Pinpoint the cell where the given text exists, returning its (x, y) midpoint coordinate. 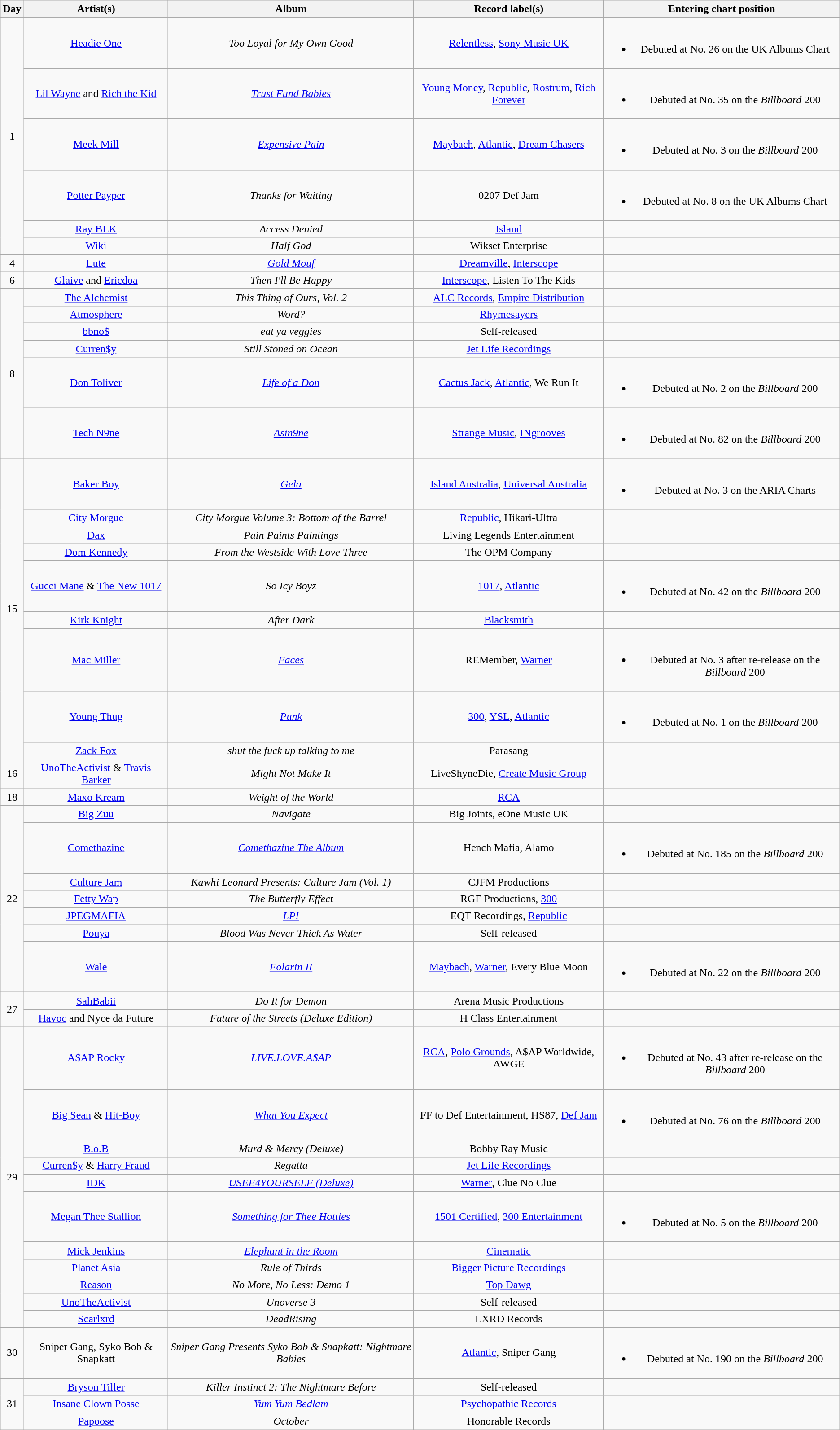
Young Money, Republic, Rostrum, Rich Forever (509, 93)
Debuted at No. 1 on the Billboard 200 (722, 716)
Album (291, 9)
Headie One (96, 43)
So Icy Boyz (291, 586)
LP! (291, 916)
Republic, Hikari-Ultra (509, 518)
RGF Productions, 300 (509, 899)
ALC Records, Empire Distribution (509, 297)
Wale (96, 967)
Cactus Jack, Atlantic, We Run It (509, 382)
Maxo Kream (96, 797)
Gela (291, 484)
Entering chart position (722, 9)
Mac Miller (96, 660)
Meek Mill (96, 145)
UnoTheActivist (96, 1302)
Strange Music, INgrooves (509, 434)
Warner, Clue No Clue (509, 1183)
Rhymesayers (509, 314)
Still Stoned on Ocean (291, 349)
15 (12, 609)
EQT Recordings, Republic (509, 916)
Parasang (509, 750)
Thanks for Waiting (291, 195)
Yum Yum Bedlam (291, 1404)
Artist(s) (96, 9)
Punk (291, 716)
City Morgue Volume 3: Bottom of the Barrel (291, 518)
Blood Was Never Thick As Water (291, 933)
Bigger Picture Recordings (509, 1268)
18 (12, 797)
Folarin II (291, 967)
LXRD Records (509, 1319)
Reason (96, 1285)
Debuted at No. 82 on the Billboard 200 (722, 434)
Curren$y (96, 349)
Debuted at No. 43 after re-release on the Billboard 200 (722, 1058)
Gucci Mane & The New 1017 (96, 586)
What You Expect (291, 1115)
Debuted at No. 185 on the Billboard 200 (722, 847)
16 (12, 774)
Weight of the World (291, 797)
Then I'll Be Happy (291, 280)
Island (509, 229)
Faces (291, 660)
Planet Asia (96, 1268)
Maybach, Warner, Every Blue Moon (509, 967)
A$AP Rocky (96, 1058)
Elephant in the Room (291, 1250)
Dom Kennedy (96, 552)
JPEGMAFIA (96, 916)
Dax (96, 535)
Scarlxrd (96, 1319)
REMember, Warner (509, 660)
Bryson Tiller (96, 1387)
300, YSL, Atlantic (509, 716)
Island Australia, Universal Australia (509, 484)
Baker Boy (96, 484)
DeadRising (291, 1319)
Access Denied (291, 229)
Life of a Don (291, 382)
Comethazine The Album (291, 847)
Word? (291, 314)
bbno$ (96, 331)
Debuted at No. 22 on the Billboard 200 (722, 967)
Ray BLK (96, 229)
Trust Fund Babies (291, 93)
Insane Clown Posse (96, 1404)
Atlantic, Sniper Gang (509, 1353)
LIVE.LOVE.A$AP (291, 1058)
Wiki (96, 246)
FF to Def Entertainment, HS87, Def Jam (509, 1115)
UnoTheActivist & Travis Barker (96, 774)
Navigate (291, 814)
CJFM Productions (509, 882)
Comethazine (96, 847)
31 (12, 1404)
Debuted at No. 3 on the ARIA Charts (722, 484)
Potter Payper (96, 195)
The OPM Company (509, 552)
Kawhi Leonard Presents: Culture Jam (Vol. 1) (291, 882)
6 (12, 280)
Hench Mafia, Alamo (509, 847)
Papoose (96, 1421)
8 (12, 373)
shut the fuck up talking to me (291, 750)
Curren$y & Harry Fraud (96, 1166)
Top Dawg (509, 1285)
Pouya (96, 933)
Might Not Make It (291, 774)
Living Legends Entertainment (509, 535)
USEE4YOURSELF (Deluxe) (291, 1183)
Unoverse 3 (291, 1302)
Debuted at No. 3 after re-release on the Billboard 200 (722, 660)
Lil Wayne and Rich the Kid (96, 93)
H Class Entertainment (509, 1018)
Wikset Enterprise (509, 246)
Something for Thee Hotties (291, 1216)
This Thing of Ours, Vol. 2 (291, 297)
Sniper Gang, Syko Bob & Snapkatt (96, 1353)
1501 Certified, 300 Entertainment (509, 1216)
B.o.B (96, 1149)
4 (12, 263)
Don Toliver (96, 382)
Debuted at No. 26 on the UK Albums Chart (722, 43)
30 (12, 1353)
Debuted at No. 2 on the Billboard 200 (722, 382)
RCA, Polo Grounds, A$AP Worldwide, AWGE (509, 1058)
1017, Atlantic (509, 586)
Debuted at No. 76 on the Billboard 200 (722, 1115)
From the Westside With Love Three (291, 552)
City Morgue (96, 518)
Zack Fox (96, 750)
Mick Jenkins (96, 1250)
Big Zuu (96, 814)
Honorable Records (509, 1421)
Interscope, Listen To The Kids (509, 280)
RCA (509, 797)
Rule of Thirds (291, 1268)
Havoc and Nyce da Future (96, 1018)
Too Loyal for My Own Good (291, 43)
1 (12, 136)
Regatta (291, 1166)
29 (12, 1177)
27 (12, 1009)
eat ya veggies (291, 331)
SahBabii (96, 1001)
The Alchemist (96, 297)
Pain Paints Paintings (291, 535)
Debuted at No. 3 on the Billboard 200 (722, 145)
Debuted at No. 35 on the Billboard 200 (722, 93)
Expensive Pain (291, 145)
Debuted at No. 190 on the Billboard 200 (722, 1353)
Arena Music Productions (509, 1001)
Do It for Demon (291, 1001)
Culture Jam (96, 882)
No More, No Less: Demo 1 (291, 1285)
October (291, 1421)
IDK (96, 1183)
Lute (96, 263)
Debuted at No. 8 on the UK Albums Chart (722, 195)
0207 Def Jam (509, 195)
Fetty Wap (96, 899)
After Dark (291, 620)
Murd & Mercy (Deluxe) (291, 1149)
Big Sean & Hit-Boy (96, 1115)
Maybach, Atlantic, Dream Chasers (509, 145)
22 (12, 899)
Half God (291, 246)
Blacksmith (509, 620)
Record label(s) (509, 9)
Megan Thee Stallion (96, 1216)
Kirk Knight (96, 620)
Psychopathic Records (509, 1404)
Atmosphere (96, 314)
Sniper Gang Presents Syko Bob & Snapkatt: Nightmare Babies (291, 1353)
LiveShyneDie, Create Music Group (509, 774)
The Butterfly Effect (291, 899)
Day (12, 9)
Young Thug (96, 716)
Bobby Ray Music (509, 1149)
Glaive and Ericdoa (96, 280)
Relentless, Sony Music UK (509, 43)
Asin9ne (291, 434)
Debuted at No. 42 on the Billboard 200 (722, 586)
Cinematic (509, 1250)
Gold Mouf (291, 263)
Big Joints, eOne Music UK (509, 814)
Dreamville, Interscope (509, 263)
Future of the Streets (Deluxe Edition) (291, 1018)
Tech N9ne (96, 434)
Killer Instinct 2: The Nightmare Before (291, 1387)
Debuted at No. 5 on the Billboard 200 (722, 1216)
